Provide the [x, y] coordinate of the cell's center where the given text is located.  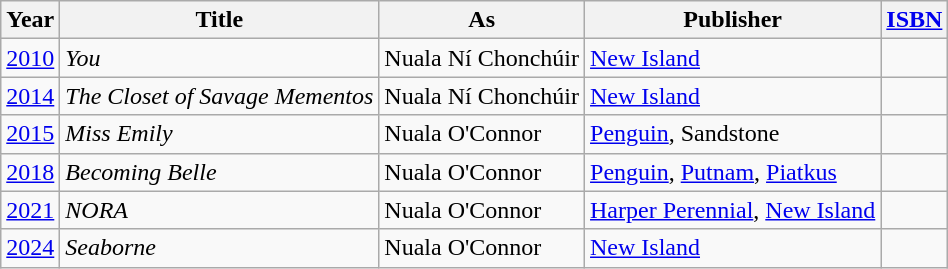
Seaborne [220, 248]
Penguin, Putnam, Piatkus [733, 172]
The Closet of Savage Mementos [220, 96]
2010 [30, 58]
Title [220, 20]
Publisher [733, 20]
2018 [30, 172]
As [482, 20]
2024 [30, 248]
ISBN [914, 20]
NORA [220, 210]
Miss Emily [220, 134]
Year [30, 20]
Becoming Belle [220, 172]
Harper Perennial, New Island [733, 210]
2021 [30, 210]
2014 [30, 96]
You [220, 58]
Penguin, Sandstone [733, 134]
2015 [30, 134]
